Search for the cell housing the specified text and yield its (x, y) center coordinate. 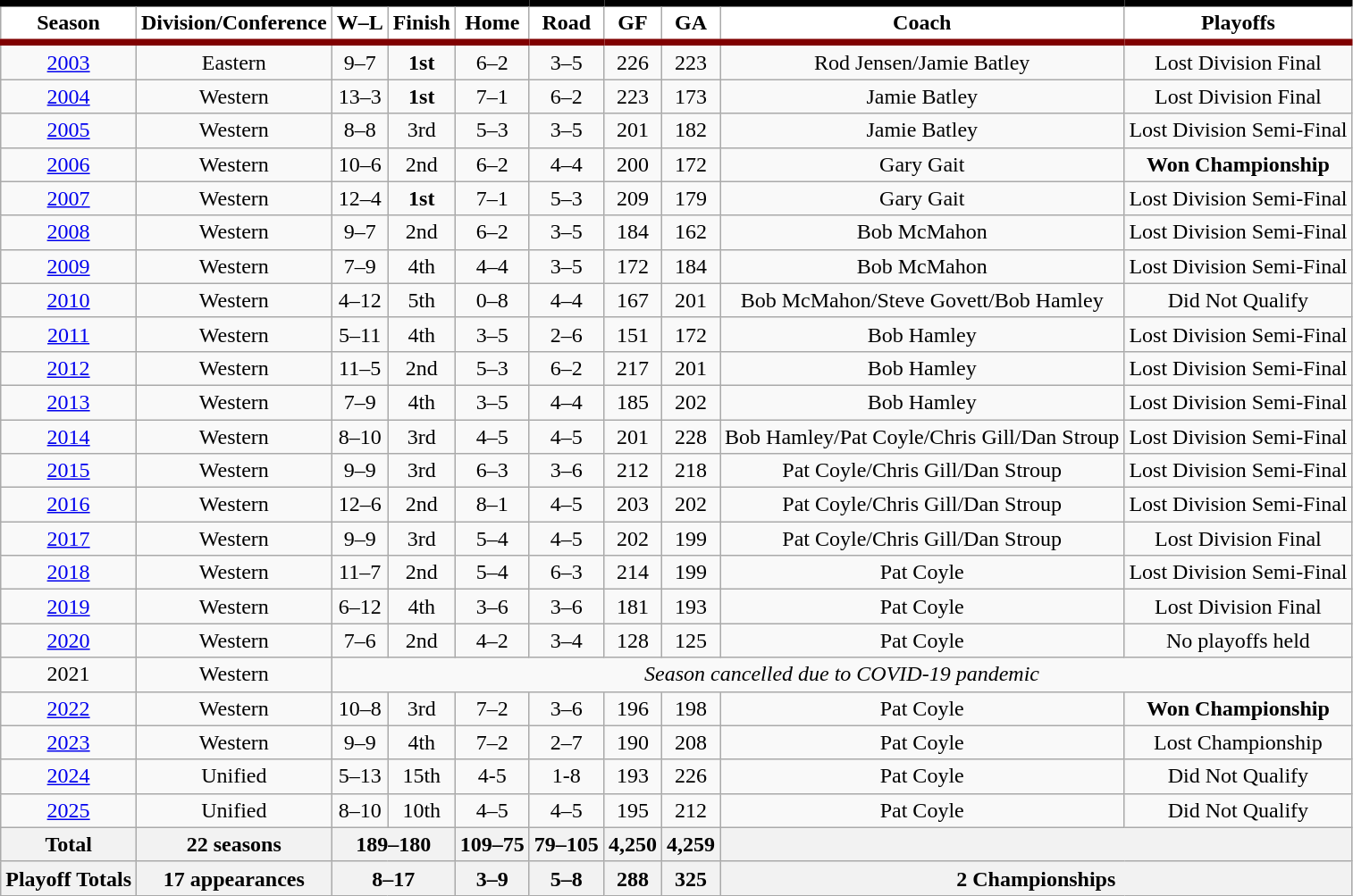
162 (690, 232)
4,259 (690, 844)
Eastern (234, 61)
10–8 (359, 708)
Total (69, 844)
3–9 (492, 878)
17 appearances (234, 878)
2007 (69, 198)
2019 (69, 607)
12–4 (359, 198)
5–13 (359, 776)
13–3 (359, 96)
1-8 (567, 776)
2008 (69, 232)
5–8 (567, 878)
Lost Championship (1239, 742)
125 (690, 641)
2005 (69, 130)
2017 (69, 539)
2016 (69, 505)
217 (633, 368)
181 (633, 607)
214 (633, 573)
W–L (359, 23)
200 (633, 164)
2018 (69, 573)
3–4 (567, 641)
2020 (69, 641)
2012 (69, 368)
4,250 (633, 844)
79–105 (567, 844)
GA (690, 23)
8–1 (492, 505)
203 (633, 505)
2004 (69, 96)
10th (422, 810)
12–6 (359, 505)
10–6 (359, 164)
22 seasons (234, 844)
218 (690, 471)
179 (690, 198)
198 (690, 708)
Division/Conference (234, 23)
15th (422, 776)
2025 (69, 810)
5th (422, 300)
4-5 (492, 776)
109–75 (492, 844)
Season (69, 23)
128 (633, 641)
190 (633, 742)
2–6 (567, 334)
182 (690, 130)
2015 (69, 471)
2013 (69, 402)
11–7 (359, 573)
Bob Hamley/Pat Coyle/Chris Gill/Dan Stroup (922, 437)
Coach (922, 23)
196 (633, 708)
2 Championships (1037, 878)
Home (492, 23)
Bob McMahon/Steve Govett/Bob Hamley (922, 300)
209 (633, 198)
2003 (69, 61)
2011 (69, 334)
325 (690, 878)
8–17 (393, 878)
5–11 (359, 334)
167 (633, 300)
Finish (422, 23)
2009 (69, 266)
Season cancelled due to COVID-19 pandemic (842, 674)
GF (633, 23)
No playoffs held (1239, 641)
Road (567, 23)
2022 (69, 708)
228 (690, 437)
Rod Jensen/Jamie Batley (922, 61)
2010 (69, 300)
151 (633, 334)
173 (690, 96)
7–6 (359, 641)
4–2 (492, 641)
8–8 (359, 130)
189–180 (393, 844)
195 (633, 810)
2014 (69, 437)
2023 (69, 742)
6–12 (359, 607)
Playoffs (1239, 23)
2021 (69, 674)
11–5 (359, 368)
0–8 (492, 300)
208 (690, 742)
185 (633, 402)
2024 (69, 776)
Playoff Totals (69, 878)
2006 (69, 164)
4–12 (359, 300)
2–7 (567, 742)
288 (633, 878)
